Search for the cell housing the specified text and yield its (X, Y) center coordinate. 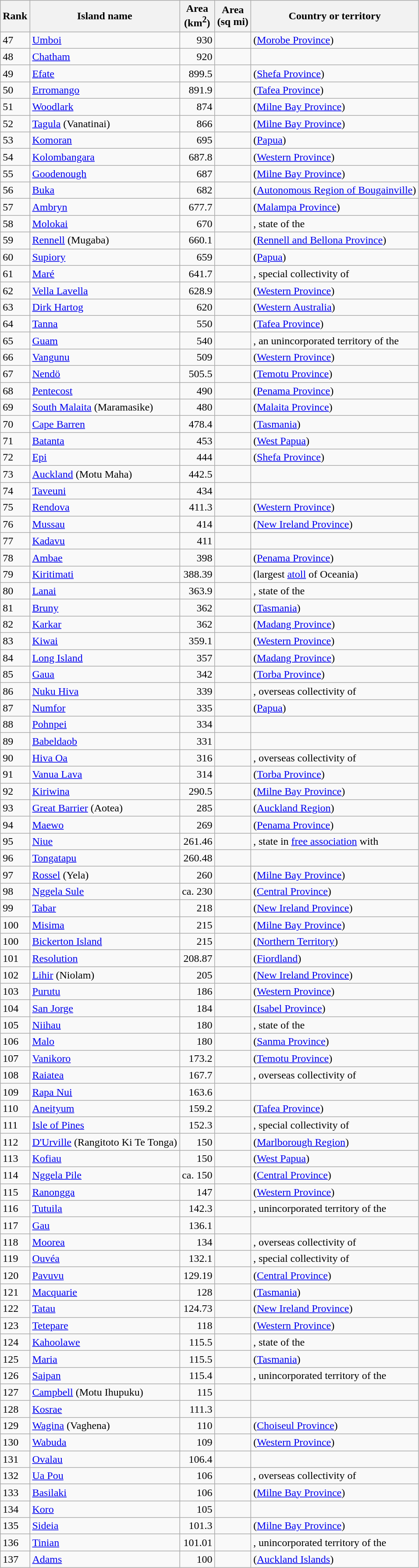
56 (15, 190)
59 (15, 240)
(Auckland Region) (334, 808)
550 (197, 324)
314 (197, 775)
Ouvéa (105, 1259)
Karkar (105, 624)
Niihau (105, 1025)
163.6 (197, 1092)
659 (197, 257)
(Sanma Province) (334, 1042)
Mussau (105, 524)
331 (197, 741)
Raiatea (105, 1075)
Country or territory (334, 16)
54 (15, 157)
Niue (105, 841)
Nggela Pile (105, 1175)
Maria (105, 1359)
D'Urville (Rangitoto Ki Te Tonga) (105, 1142)
260.48 (197, 858)
95 (15, 841)
Batanta (105, 441)
115.4 (197, 1375)
123 (15, 1325)
93 (15, 808)
, an unincorporated territory of the (334, 340)
52 (15, 124)
Kiwai (105, 641)
74 (15, 491)
687 (197, 174)
125 (15, 1359)
131 (15, 1459)
90 (15, 758)
82 (15, 624)
444 (197, 457)
Adams (105, 1559)
Resolution (105, 958)
Long Island (105, 658)
Maré (105, 274)
(Fiordland) (334, 958)
(Marlborough Region) (334, 1142)
Island name (105, 16)
64 (15, 324)
208.87 (197, 958)
(Malaita Province) (334, 407)
88 (15, 725)
Guam (105, 340)
186 (197, 992)
70 (15, 424)
269 (197, 825)
61 (15, 274)
San Jorge (105, 1008)
68 (15, 391)
71 (15, 441)
Woodlark (105, 107)
899.5 (197, 73)
(largest atoll of Oceania) (334, 574)
Lihir (Niolam) (105, 975)
124 (15, 1342)
Supiory (105, 257)
620 (197, 307)
Cape Barren (105, 424)
261.46 (197, 841)
442.5 (197, 474)
Vangunu (105, 357)
79 (15, 574)
682 (197, 190)
874 (197, 107)
(Isabel Province) (334, 1008)
77 (15, 541)
Gaua (105, 675)
91 (15, 775)
Basilaki (105, 1493)
101.3 (197, 1526)
104 (15, 1008)
687.8 (197, 157)
ca. 230 (197, 891)
Hiva Oa (105, 758)
Aneityum (105, 1108)
101 (15, 958)
478.4 (197, 424)
Tagula (Vanatinai) (105, 124)
159.2 (197, 1108)
Area(km2) (197, 16)
Kosrae (105, 1409)
Rossel (Yela) (105, 875)
66 (15, 357)
184 (197, 1008)
335 (197, 708)
Ambae (105, 557)
111.3 (197, 1409)
99 (15, 908)
121 (15, 1292)
Nendö (105, 374)
57 (15, 207)
73 (15, 474)
411.3 (197, 507)
135 (15, 1526)
866 (197, 124)
84 (15, 658)
96 (15, 858)
62 (15, 290)
Buka (105, 190)
94 (15, 825)
92 (15, 791)
Campbell (Motu Ihupuku) (105, 1392)
339 (197, 691)
53 (15, 140)
Numfor (105, 708)
108 (15, 1075)
122 (15, 1309)
129.19 (197, 1275)
119 (15, 1259)
75 (15, 507)
51 (15, 107)
ca. 150 (197, 1175)
147 (197, 1192)
112 (15, 1142)
260 (197, 875)
285 (197, 808)
132.1 (197, 1259)
(Choiseul Province) (334, 1425)
930 (197, 40)
Malo (105, 1042)
106.4 (197, 1459)
107 (15, 1058)
Wabuda (105, 1443)
357 (197, 658)
411 (197, 541)
Tanna (105, 324)
342 (197, 675)
98 (15, 891)
Moorea (105, 1242)
Epi (105, 457)
Kiritimati (105, 574)
414 (197, 524)
Erromango (105, 90)
359.1 (197, 641)
453 (197, 441)
63 (15, 307)
60 (15, 257)
218 (197, 908)
Kolombangara (105, 157)
920 (197, 57)
Purutu (105, 992)
Kofiau (105, 1158)
81 (15, 607)
(Auckland Islands) (334, 1559)
97 (15, 875)
Great Barrier (Aotea) (105, 808)
72 (15, 457)
Vella Lavella (105, 290)
Efate (105, 73)
480 (197, 407)
117 (15, 1225)
136.1 (197, 1225)
Rank (15, 16)
695 (197, 140)
Wagina (Vaghena) (105, 1425)
509 (197, 357)
(Malampa Province) (334, 207)
130 (15, 1443)
363.9 (197, 591)
Kahoolawe (105, 1342)
116 (15, 1209)
67 (15, 374)
Rendova (105, 507)
(Rennell and Bellona Province) (334, 240)
Vanikoro (105, 1058)
48 (15, 57)
Misima (105, 925)
205 (197, 975)
129 (15, 1425)
Bickerton Island (105, 942)
86 (15, 691)
55 (15, 174)
167.7 (197, 1075)
136 (15, 1543)
Lanai (105, 591)
50 (15, 90)
Dirk Hartog (105, 307)
133 (15, 1493)
85 (15, 675)
Rapa Nui (105, 1092)
152.3 (197, 1125)
142.3 (197, 1209)
Nggela Sule (105, 891)
76 (15, 524)
Gau (105, 1225)
Pavuvu (105, 1275)
Area(sq mi) (233, 16)
111 (15, 1125)
334 (197, 725)
137 (15, 1559)
113 (15, 1158)
Tinian (105, 1543)
101.01 (197, 1543)
891.9 (197, 90)
Nuku Hiva (105, 691)
540 (197, 340)
(Autonomous Region of Bougainville) (334, 190)
Babeldaob (105, 741)
Sideia (105, 1526)
(Morobe Province) (334, 40)
398 (197, 557)
78 (15, 557)
Chatham (105, 57)
Tetepare (105, 1325)
Taveuni (105, 491)
69 (15, 407)
434 (197, 491)
Tutuila (105, 1209)
126 (15, 1375)
316 (197, 758)
114 (15, 1175)
660.1 (197, 240)
Ranongga (105, 1192)
Pentecost (105, 391)
Saipan (105, 1375)
Kiriwina (105, 791)
80 (15, 591)
(Northern Territory) (334, 942)
Koro (105, 1509)
124.73 (197, 1309)
Tatau (105, 1309)
102 (15, 975)
120 (15, 1275)
58 (15, 224)
Vanua Lava (105, 775)
Molokai (105, 224)
47 (15, 40)
Tongatapu (105, 858)
South Malaita (Maramasike) (105, 407)
Bruny (105, 607)
173.2 (197, 1058)
83 (15, 641)
Macquarie (105, 1292)
, state in free association with (334, 841)
127 (15, 1392)
Ambryn (105, 207)
505.5 (197, 374)
628.9 (197, 290)
Isle of Pines (105, 1125)
Goodenough (105, 174)
388.39 (197, 574)
677.7 (197, 207)
132 (15, 1476)
670 (197, 224)
89 (15, 741)
641.7 (197, 274)
65 (15, 340)
290.5 (197, 791)
Rennell (Mugaba) (105, 240)
Umboi (105, 40)
Ovalau (105, 1459)
Auckland (Motu Maha) (105, 474)
Komoran (105, 140)
Ua Pou (105, 1476)
(Western Australia) (334, 307)
490 (197, 391)
Pohnpei (105, 725)
Maewo (105, 825)
103 (15, 992)
Kadavu (105, 541)
87 (15, 708)
49 (15, 73)
Tabar (105, 908)
